Determine the [x, y] coordinate at the center of the cell enclosing the given text.  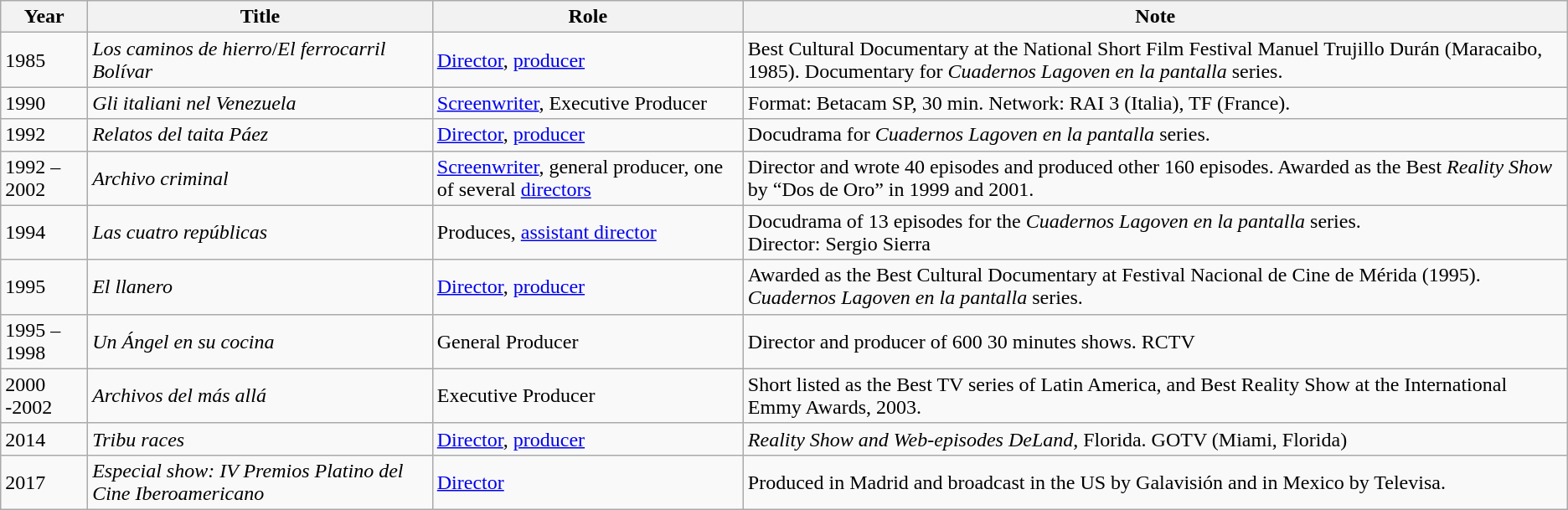
Screenwriter, general producer, one of several directors [588, 178]
Executive Producer [588, 395]
Role [588, 17]
1995 – 1998 [44, 342]
Un Ángel en su cocina [260, 342]
1990 [44, 103]
Especial show: IV Premios Platino del Cine Iberoamericano [260, 482]
Relatos del taita Páez [260, 135]
Los caminos de hierro/El ferrocarril Bolívar [260, 60]
El llanero [260, 286]
Las cuatro repúblicas [260, 233]
Director and producer of 600 30 minutes shows. RCTV [1155, 342]
1985 [44, 60]
2017 [44, 482]
1992 – 2002 [44, 178]
Docudrama of 13 episodes for the Cuadernos Lagoven en la pantalla series.Director: Sergio Sierra [1155, 233]
1995 [44, 286]
Produced in Madrid and broadcast in the US by Galavisión and in Mexico by Televisa. [1155, 482]
Year [44, 17]
Produces, assistant director [588, 233]
Docudrama for Cuadernos Lagoven en la pantalla series. [1155, 135]
2014 [44, 439]
Reality Show and Web-episodes DeLand, Florida. GOTV (Miami, Florida) [1155, 439]
General Producer [588, 342]
Awarded as the Best Cultural Documentary at Festival Nacional de Cine de Mérida (1995). Cuadernos Lagoven en la pantalla series. [1155, 286]
Archivos del más allá [260, 395]
Short listed as the Best TV series of Latin America, and Best Reality Show at the International Emmy Awards, 2003. [1155, 395]
Tribu races [260, 439]
2000 -2002 [44, 395]
1994 [44, 233]
Director [588, 482]
Title [260, 17]
Gli italiani nel Venezuela [260, 103]
Note [1155, 17]
Format: Betacam SP, 30 min. Network: RAI 3 (Italia), TF (France). [1155, 103]
Archivo criminal [260, 178]
1992 [44, 135]
Screenwriter, Executive Producer [588, 103]
Director and wrote 40 episodes and produced other 160 episodes. Awarded as the Best Reality Show by “Dos de Oro” in 1999 and 2001. [1155, 178]
